Pinpoint the cell where the given text exists, returning its [X, Y] midpoint coordinate. 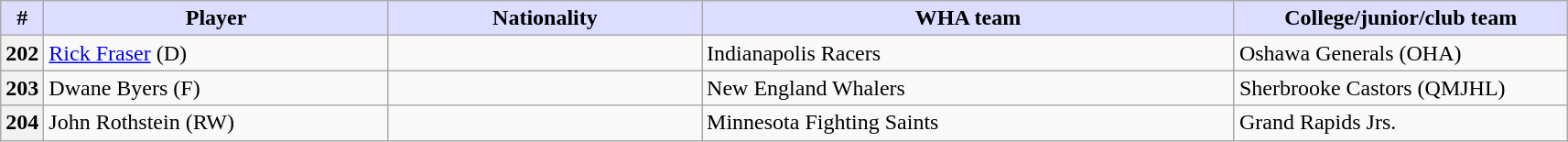
203 [22, 88]
Sherbrooke Castors (QMJHL) [1400, 88]
204 [22, 123]
Player [216, 18]
Minnesota Fighting Saints [968, 123]
Dwane Byers (F) [216, 88]
Grand Rapids Jrs. [1400, 123]
Indianapolis Racers [968, 53]
Rick Fraser (D) [216, 53]
Nationality [545, 18]
202 [22, 53]
John Rothstein (RW) [216, 123]
New England Whalers [968, 88]
# [22, 18]
Oshawa Generals (OHA) [1400, 53]
WHA team [968, 18]
College/junior/club team [1400, 18]
